Return the [X, Y] coordinate for the center point of the cell that contains the specified text.  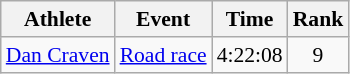
9 [318, 55]
Athlete [58, 19]
Event [164, 19]
4:22:08 [250, 55]
Rank [318, 19]
Time [250, 19]
Road race [164, 55]
Dan Craven [58, 55]
